Identify which cell holds the provided text, then report its [X, Y] central coordinate. 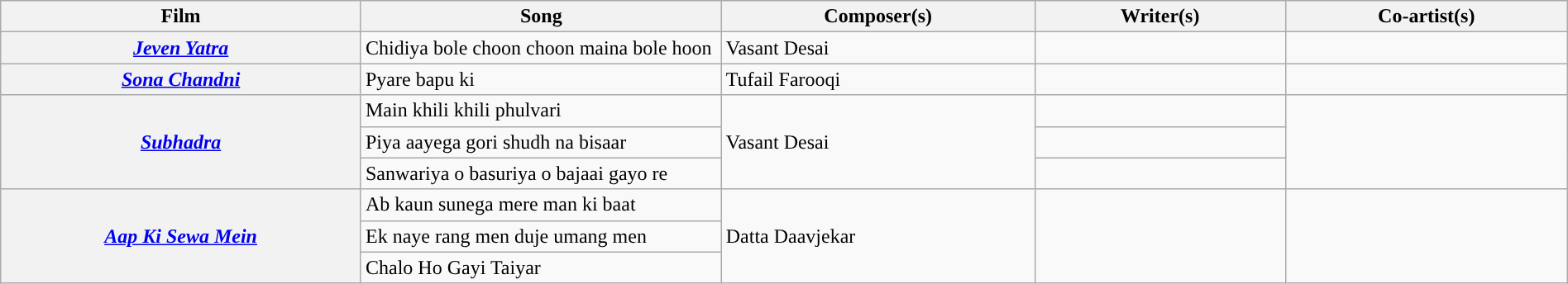
Chalo Ho Gayi Taiyar [541, 267]
Subhadra [181, 142]
Sanwariya o basuriya o bajaai gayo re [541, 173]
Datta Daavjekar [878, 236]
Ab kaun sunega mere man ki baat [541, 205]
Tufail Farooqi [878, 79]
Ek naye rang men duje umang men [541, 236]
Song [541, 17]
Composer(s) [878, 17]
Chidiya bole choon choon maina bole hoon [541, 48]
Writer(s) [1159, 17]
Main khili khili phulvari [541, 111]
Aap Ki Sewa Mein [181, 236]
Jeven Yatra [181, 48]
Pyare bapu ki [541, 79]
Co-artist(s) [1426, 17]
Film [181, 17]
Piya aayega gori shudh na bisaar [541, 142]
Sona Chandni [181, 79]
